Scan for the cell matching the given text and deliver its [X, Y] coordinate at center. 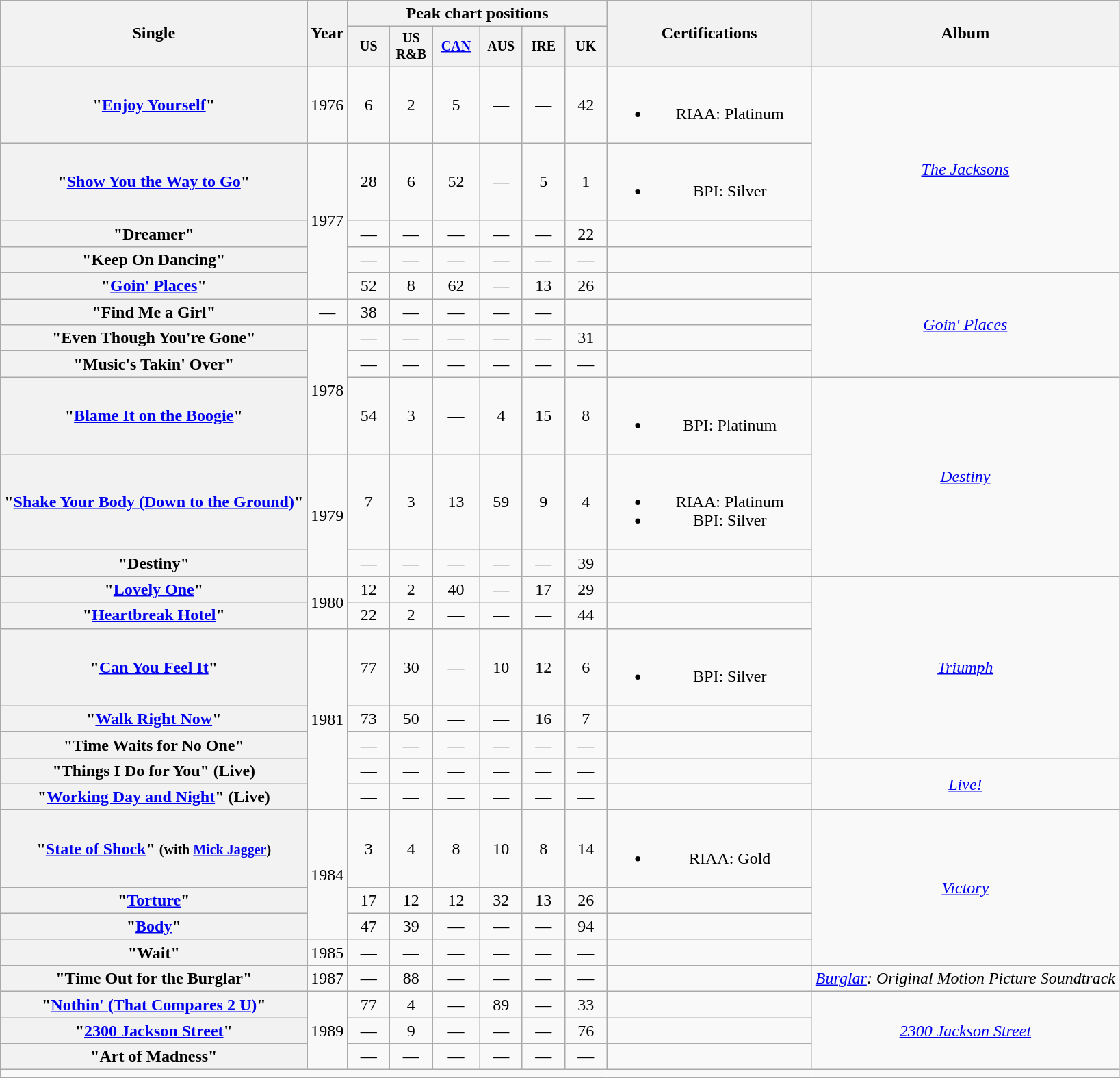
88 [411, 979]
US R&B [411, 47]
"Dreamer" [154, 233]
31 [586, 338]
1987 [327, 979]
1989 [327, 1031]
"Heartbreak Hotel" [154, 615]
The Jacksons [965, 169]
"Working Day and Night" (Live) [154, 797]
BPI: Platinum [709, 416]
1980 [327, 602]
Album [965, 34]
44 [586, 615]
Destiny [965, 476]
76 [586, 1031]
30 [411, 667]
RIAA: Platinum [709, 104]
1985 [327, 953]
"Blame It on the Boogie" [154, 416]
AUS [501, 47]
14 [586, 849]
2300 Jackson Street [965, 1031]
Burglar: Original Motion Picture Soundtrack [965, 979]
Peak chart positions [478, 14]
"Keep On Dancing" [154, 259]
"Destiny" [154, 563]
1977 [327, 220]
"Can You Feel It" [154, 667]
1984 [327, 875]
Triumph [965, 667]
50 [411, 719]
1981 [327, 719]
"Body" [154, 927]
RIAA: PlatinumBPI: Silver [709, 502]
"Time Waits for No One" [154, 745]
"Show You the Way to Go" [154, 182]
"Torture" [154, 900]
1979 [327, 515]
73 [369, 719]
"Enjoy Yourself" [154, 104]
32 [501, 900]
UK [586, 47]
16 [543, 719]
28 [369, 182]
Victory [965, 887]
1 [586, 182]
47 [369, 927]
"Music's Takin' Over" [154, 364]
"Lovely One" [154, 589]
CAN [456, 47]
94 [586, 927]
"Walk Right Now" [154, 719]
"2300 Jackson Street" [154, 1031]
42 [586, 104]
RIAA: Gold [709, 849]
IRE [543, 47]
1978 [327, 390]
US [369, 47]
38 [369, 312]
"Wait" [154, 953]
40 [456, 589]
89 [501, 1005]
"Nothin' (That Compares 2 U)" [154, 1005]
"Goin' Places" [154, 286]
Live! [965, 784]
54 [369, 416]
Single [154, 34]
Certifications [709, 34]
1976 [327, 104]
15 [543, 416]
33 [586, 1005]
29 [586, 589]
Year [327, 34]
"Art of Madness" [154, 1057]
"Find Me a Girl" [154, 312]
62 [456, 286]
"Even Though You're Gone" [154, 338]
Goin' Places [965, 325]
"State of Shock" (with Mick Jagger) [154, 849]
"Time Out for the Burglar" [154, 979]
"Things I Do for You" (Live) [154, 771]
59 [501, 502]
"Shake Your Body (Down to the Ground)" [154, 502]
